Identify which cell holds the provided text, then report its [x, y] central coordinate. 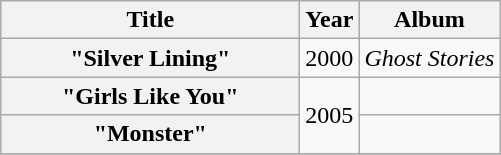
Year [330, 20]
Ghost Stories [430, 58]
2000 [330, 58]
"Girls Like You" [150, 96]
"Monster" [150, 134]
Album [430, 20]
2005 [330, 115]
Title [150, 20]
"Silver Lining" [150, 58]
